Provide the [x, y] coordinate of the cell's center where the given text is located.  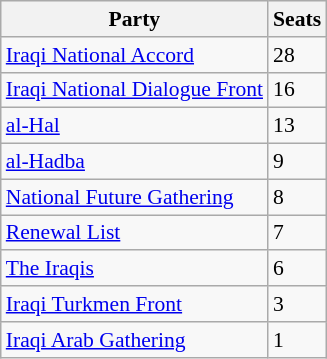
16 [297, 90]
8 [297, 197]
9 [297, 162]
6 [297, 269]
al-Hadba [134, 162]
Iraqi Arab Gathering [134, 340]
Iraqi National Accord [134, 55]
Iraqi Turkmen Front [134, 304]
Renewal List [134, 233]
7 [297, 233]
Iraqi National Dialogue Front [134, 90]
Party [134, 19]
28 [297, 55]
National Future Gathering [134, 197]
3 [297, 304]
Seats [297, 19]
13 [297, 126]
al-Hal [134, 126]
The Iraqis [134, 269]
1 [297, 340]
